Extract the [x, y] coordinate from the center of the cell holding the provided text.  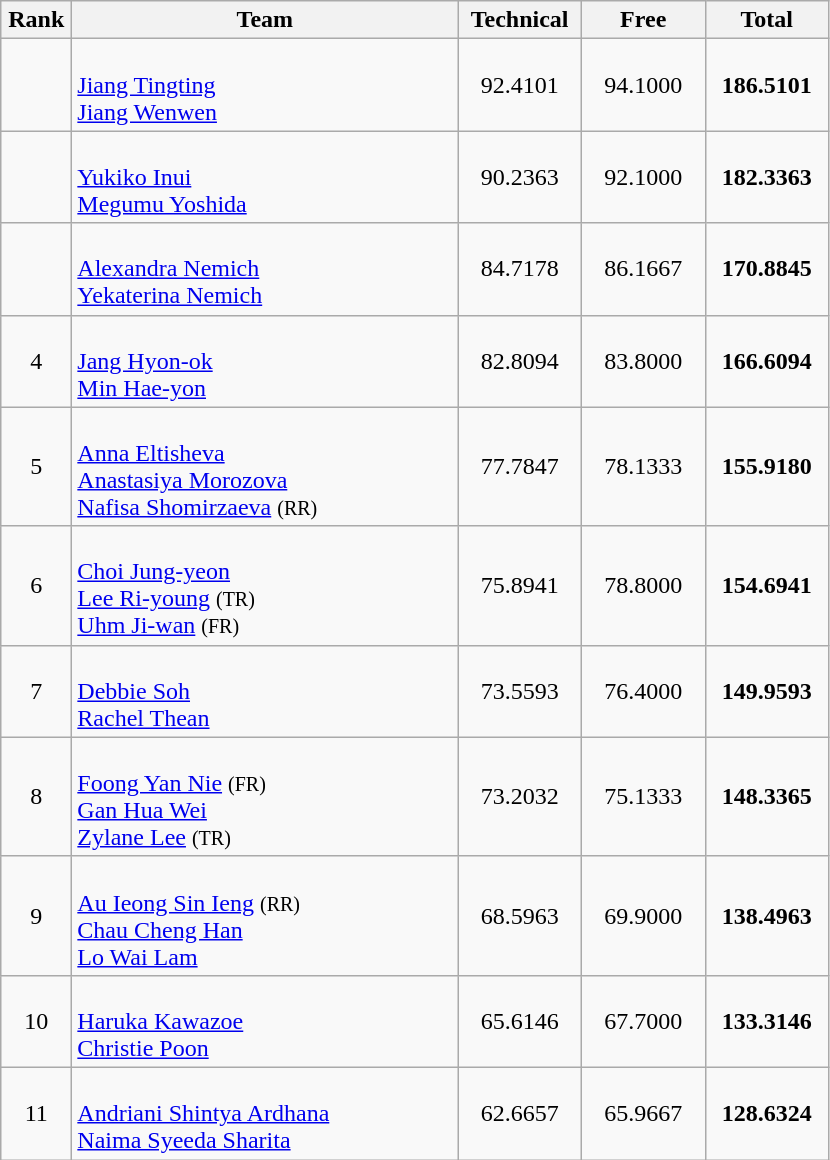
5 [36, 466]
82.8094 [520, 361]
133.3146 [767, 1021]
86.1667 [643, 269]
186.5101 [767, 85]
166.6094 [767, 361]
67.7000 [643, 1021]
73.5593 [520, 691]
75.1333 [643, 796]
83.8000 [643, 361]
Au Ieong Sin Ieng (RR)Chau Cheng HanLo Wai Lam [265, 916]
Choi Jung-yeonLee Ri-young (TR)Uhm Ji-wan (FR) [265, 586]
148.3365 [767, 796]
Free [643, 20]
Jang Hyon-okMin Hae-yon [265, 361]
Alexandra NemichYekaterina Nemich [265, 269]
128.6324 [767, 1113]
Yukiko InuiMegumu Yoshida [265, 177]
68.5963 [520, 916]
Foong Yan Nie (FR)Gan Hua WeiZylane Lee (TR) [265, 796]
154.6941 [767, 586]
155.9180 [767, 466]
11 [36, 1113]
Team [265, 20]
78.8000 [643, 586]
94.1000 [643, 85]
Haruka KawazoeChristie Poon [265, 1021]
Technical [520, 20]
92.4101 [520, 85]
6 [36, 586]
Jiang TingtingJiang Wenwen [265, 85]
4 [36, 361]
182.3363 [767, 177]
77.7847 [520, 466]
170.8845 [767, 269]
65.9667 [643, 1113]
Debbie SohRachel Thean [265, 691]
Rank [36, 20]
75.8941 [520, 586]
84.7178 [520, 269]
149.9593 [767, 691]
Total [767, 20]
Anna EltishevaAnastasiya MorozovaNafisa Shomirzaeva (RR) [265, 466]
73.2032 [520, 796]
92.1000 [643, 177]
Andriani Shintya ArdhanaNaima Syeeda Sharita [265, 1113]
90.2363 [520, 177]
62.6657 [520, 1113]
9 [36, 916]
7 [36, 691]
69.9000 [643, 916]
138.4963 [767, 916]
78.1333 [643, 466]
76.4000 [643, 691]
10 [36, 1021]
8 [36, 796]
65.6146 [520, 1021]
